Return the (X, Y) coordinate for the center point of the cell that contains the specified text.  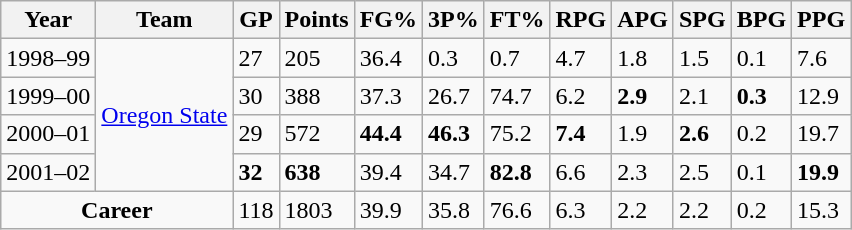
FT% (517, 20)
PPG (822, 20)
46.3 (453, 134)
7.6 (822, 58)
Oregon State (164, 115)
1803 (316, 210)
2.9 (643, 96)
1.9 (643, 134)
44.4 (388, 134)
34.7 (453, 172)
118 (256, 210)
12.9 (822, 96)
39.4 (388, 172)
388 (316, 96)
37.3 (388, 96)
1999–00 (48, 96)
0.7 (517, 58)
82.8 (517, 172)
2.5 (702, 172)
205 (316, 58)
75.2 (517, 134)
39.9 (388, 210)
35.8 (453, 210)
19.7 (822, 134)
Points (316, 20)
2.1 (702, 96)
Year (48, 20)
1.5 (702, 58)
76.6 (517, 210)
74.7 (517, 96)
27 (256, 58)
30 (256, 96)
6.3 (581, 210)
7.4 (581, 134)
1998–99 (48, 58)
26.7 (453, 96)
3P% (453, 20)
6.2 (581, 96)
GP (256, 20)
2001–02 (48, 172)
15.3 (822, 210)
Career (117, 210)
638 (316, 172)
19.9 (822, 172)
2000–01 (48, 134)
1.8 (643, 58)
SPG (702, 20)
FG% (388, 20)
6.6 (581, 172)
2.6 (702, 134)
36.4 (388, 58)
4.7 (581, 58)
572 (316, 134)
32 (256, 172)
BPG (761, 20)
2.3 (643, 172)
Team (164, 20)
APG (643, 20)
29 (256, 134)
RPG (581, 20)
